From the cell containing the given text, extract its center point as (x, y) coordinate. 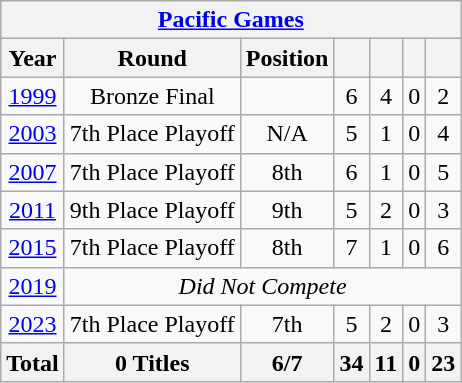
2019 (33, 286)
2003 (33, 134)
9th (287, 210)
Did Not Compete (262, 286)
Total (33, 362)
7 (352, 248)
23 (444, 362)
Round (152, 58)
0 Titles (152, 362)
Year (33, 58)
Position (287, 58)
2011 (33, 210)
9th Place Playoff (152, 210)
6/7 (287, 362)
7th (287, 324)
1999 (33, 96)
34 (352, 362)
11 (386, 362)
2007 (33, 172)
2015 (33, 248)
Pacific Games (231, 20)
N/A (287, 134)
Bronze Final (152, 96)
2023 (33, 324)
